Return [x, y] of the center of cell containing provided text 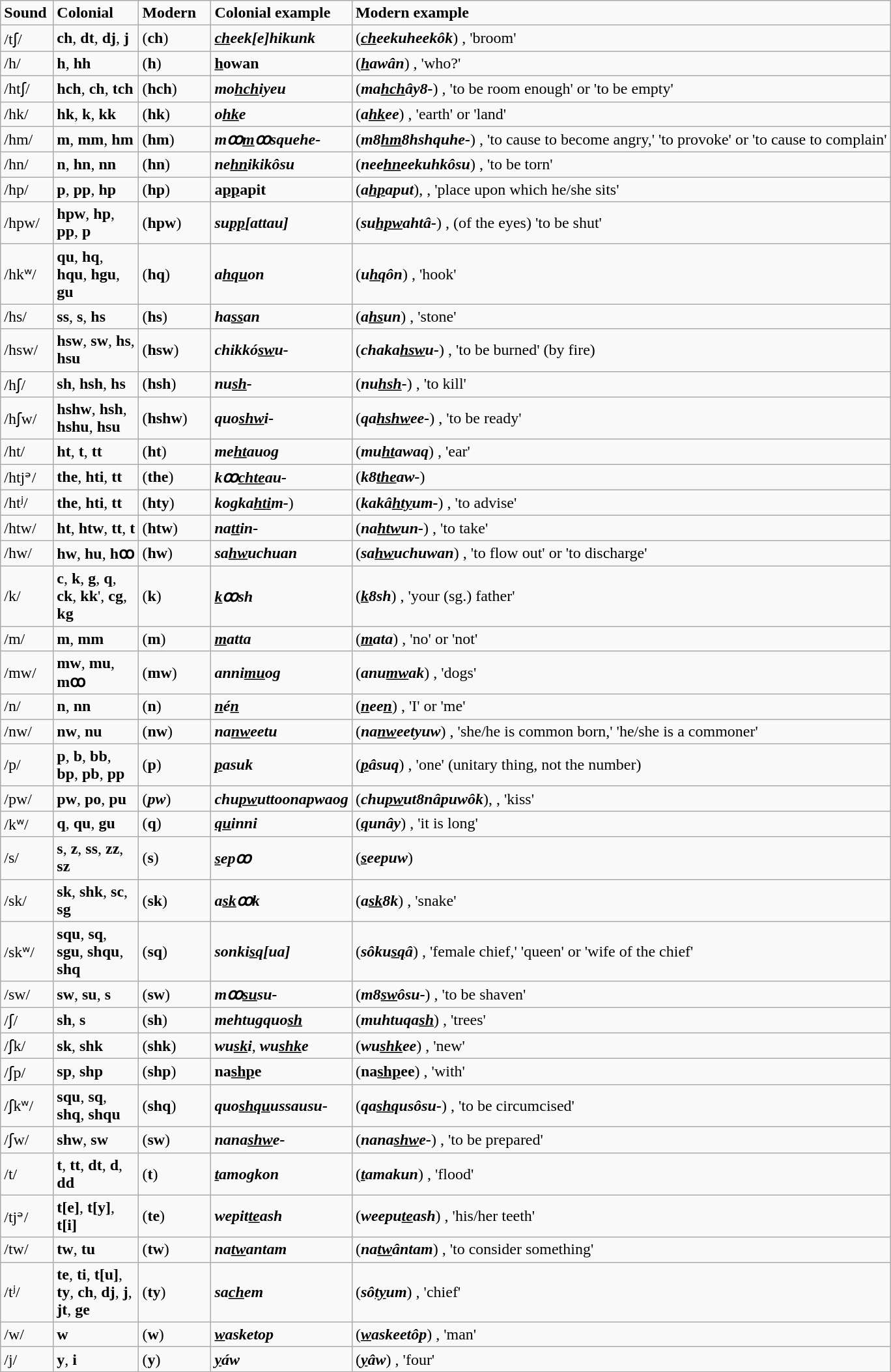
/w/ [27, 1334]
(hs) [175, 316]
/hn/ [27, 165]
hch, ch, tch [96, 89]
(sh) [175, 1020]
wuski, wushke [281, 1046]
(ask8k) , 'snake' [621, 900]
/hp/ [27, 189]
q, qu, gu [96, 824]
n, nn [96, 707]
shw, sw [96, 1140]
(hsh) [175, 384]
(te) [175, 1216]
nashpe [281, 1072]
/tʲ/ [27, 1292]
/m/ [27, 639]
nush- [281, 384]
askꝏk [281, 900]
ht, t, tt [96, 452]
(sq) [175, 951]
c, k, g, q, ck, kk', cg, kg [96, 596]
/hpw/ [27, 223]
sw, su, s [96, 994]
(qashqusôsu-) , 'to be circumcised' [621, 1106]
(shp) [175, 1072]
(nanashwe-) , 'to be prepared' [621, 1140]
(k8sh) , 'your (sg.) father' [621, 596]
(natwântam) , 'to consider something' [621, 1250]
t, tt, dt, d, dd [96, 1173]
s, z, ss, zz, sz [96, 858]
/ʃk/ [27, 1046]
hshw, hsh, hshu, hsu [96, 418]
(sahwuchuwan) , 'to flow out' or 'to discharge' [621, 553]
(m8hm8hshquhe-) , 'to cause to become angry,' 'to provoke' or 'to cause to complain' [621, 139]
(n) [175, 707]
(htw) [175, 528]
(hawân) , 'who?' [621, 63]
(wushkee) , 'new' [621, 1046]
/k/ [27, 596]
(uhqôn) , 'hook' [621, 274]
qu, hq, hqu, hgu, gu [96, 274]
ht, htw, tt, t [96, 528]
nanashwe- [281, 1140]
/hk/ [27, 114]
ss, s, hs [96, 316]
/htʲ/ [27, 503]
(s) [175, 858]
tw, tu [96, 1250]
Modern [175, 13]
Sound [27, 13]
mꝏmꝏsquehe- [281, 139]
(hq) [175, 274]
nehnikikôsu [281, 165]
m, mm, hm [96, 139]
/p/ [27, 764]
(chupwut8nâpuwôk), , 'kiss' [621, 798]
(nanweetyuw) , 'she/he is common born,' 'he/she is a commoner' [621, 731]
pasuk [281, 764]
sk, shk, sc, sg [96, 900]
nén [281, 707]
(mw) [175, 673]
matta [281, 639]
(shq) [175, 1106]
wepitteash [281, 1216]
kꝏchteau- [281, 477]
sh, s [96, 1020]
tamogkon [281, 1173]
quinni [281, 824]
(ty) [175, 1292]
sahwuchuan [281, 553]
(hsw) [175, 350]
howan [281, 63]
(kakâhtyum-) , 'to advise' [621, 503]
/hm/ [27, 139]
/htw/ [27, 528]
t[e], t[y], t[i] [96, 1216]
(the) [175, 477]
sh, hsh, hs [96, 384]
kogkahtim-) [281, 503]
(chakahswu-) , 'to be burned' (by fire) [621, 350]
(hk) [175, 114]
(t) [175, 1173]
ohke [281, 114]
chupwuttoonapwaog [281, 798]
(k8theaw-) [621, 477]
(pâsuq) , 'one' (unitary thing, not the number) [621, 764]
(hch) [175, 89]
(ahsun) , 'stone' [621, 316]
(nashpee) , 'with' [621, 1072]
/hw/ [27, 553]
/sk/ [27, 900]
/ht/ [27, 452]
/skʷ/ [27, 951]
nanweetu [281, 731]
(ahkee) , 'earth' or 'land' [621, 114]
/hʃ/ [27, 384]
(ht) [175, 452]
(tamakun) , 'flood' [621, 1173]
(hm) [175, 139]
squ, sq, sgu, shqu, shq [96, 951]
/tw/ [27, 1250]
(yâw) , 'four' [621, 1359]
(waskeetôp) , 'man' [621, 1334]
Modern example [621, 13]
(hw) [175, 553]
(pw) [175, 798]
/mw/ [27, 673]
(hn) [175, 165]
(m8swôsu-) , 'to be shaven' [621, 994]
p, pp, hp [96, 189]
supp[attau] [281, 223]
/hs/ [27, 316]
/s/ [27, 858]
(weeputeash) , 'his/her teeth' [621, 1216]
/tʃ/ [27, 38]
sepꝏ [281, 858]
(mahchây8-) , 'to be room enough' or 'to be empty' [621, 89]
(shk) [175, 1046]
(seepuw) [621, 858]
y, i [96, 1359]
/ʃkʷ/ [27, 1106]
(nw) [175, 731]
(anumwak) , 'dogs' [621, 673]
/pw/ [27, 798]
yáw [281, 1359]
sachem [281, 1292]
mꝏsusu- [281, 994]
(qahshwee-) , 'to be ready' [621, 418]
/ʃw/ [27, 1140]
(nahtwun-) , 'to take' [621, 528]
quoshquussausu- [281, 1106]
(neehneekuhkôsu) , 'to be torn' [621, 165]
hassan [281, 316]
(hty) [175, 503]
(m) [175, 639]
sk, shk [96, 1046]
nw, nu [96, 731]
ahquon [281, 274]
(k) [175, 596]
ch, dt, dj, j [96, 38]
/hkʷ/ [27, 274]
cheek[e]hikunk [281, 38]
(cheekuheekôk) , 'broom' [621, 38]
hsw, sw, hs, hsu [96, 350]
te, ti, t[u], ty, ch, dj, j, jt, ge [96, 1292]
(hshw) [175, 418]
n, hn, nn [96, 165]
(ch) [175, 38]
p, b, bb, bp, pb, pp [96, 764]
pw, po, pu [96, 798]
sonkisq[ua] [281, 951]
mw, mu, mꝏ [96, 673]
appapit [281, 189]
/nw/ [27, 731]
/htʃ/ [27, 89]
/hsw/ [27, 350]
Colonial [96, 13]
sp, shp [96, 1072]
(hpw) [175, 223]
mohchiyeu [281, 89]
(ahpaput), , 'place upon which he/she sits' [621, 189]
/ʃp/ [27, 1072]
(muhtuqash) , 'trees' [621, 1020]
(sôtyum) , 'chief' [621, 1292]
/j/ [27, 1359]
m, mm [96, 639]
/t/ [27, 1173]
/h/ [27, 63]
w [96, 1334]
(sôkusqâ) , 'female chief,' 'queen' or 'wife of the chief' [621, 951]
(w) [175, 1334]
(neen) , 'I' or 'me' [621, 707]
/n/ [27, 707]
nattin- [281, 528]
/sw/ [27, 994]
/hʃw/ [27, 418]
(muhtawaq) , 'ear' [621, 452]
(mata) , 'no' or 'not' [621, 639]
chikkóswu- [281, 350]
mehtugquosh [281, 1020]
squ, sq, shq, shqu [96, 1106]
hpw, hp, pp, p [96, 223]
/ʃ/ [27, 1020]
(p) [175, 764]
kꝏsh [281, 596]
natwantam [281, 1250]
h, hh [96, 63]
(q) [175, 824]
(qunây) , 'it is long' [621, 824]
(h) [175, 63]
(y) [175, 1359]
mehtauog [281, 452]
(tw) [175, 1250]
(sk) [175, 900]
/kʷ/ [27, 824]
(nuhsh-) , 'to kill' [621, 384]
annimuog [281, 673]
wasketop [281, 1334]
quoshwi- [281, 418]
hk, k, kk [96, 114]
(suhpwahtâ-) , (of the eyes) 'to be shut' [621, 223]
Colonial example [281, 13]
/tjᵊ/ [27, 1216]
(hp) [175, 189]
/htjᵊ/ [27, 477]
hw, hu, hꝏ [96, 553]
